Locate the cell with the specified text and output its [X, Y] center coordinate. 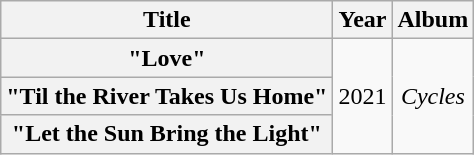
"Love" [167, 58]
2021 [362, 96]
Title [167, 20]
Album [433, 20]
Cycles [433, 96]
Year [362, 20]
"Let the Sun Bring the Light" [167, 134]
"Til the River Takes Us Home" [167, 96]
